From the cell containing the given text, extract its center point as [x, y] coordinate. 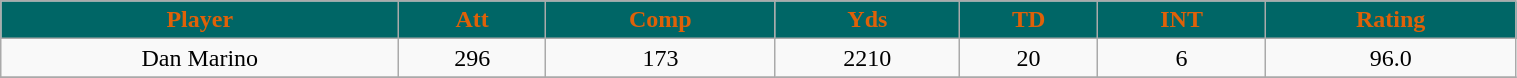
TD [1028, 20]
96.0 [1390, 58]
INT [1182, 20]
296 [472, 58]
2210 [867, 58]
173 [660, 58]
Player [200, 20]
Yds [867, 20]
6 [1182, 58]
Comp [660, 20]
Rating [1390, 20]
Att [472, 20]
20 [1028, 58]
Dan Marino [200, 58]
